Detect which cell encompasses the target text, then output its (x, y) center coordinate. 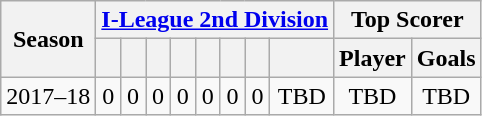
2017–18 (48, 96)
Top Scorer (408, 20)
Goals (446, 58)
Season (48, 39)
Player (373, 58)
I-League 2nd Division (215, 20)
